Pinpoint the cell where the given text exists, returning its [x, y] midpoint coordinate. 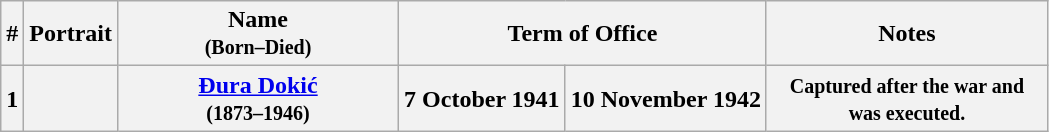
Portrait [71, 34]
Captured after the war and was executed. [906, 98]
1 [12, 98]
# [12, 34]
7 October 1941 [482, 98]
Đura Dokić(1873–1946) [258, 98]
Notes [906, 34]
Name(Born–Died) [258, 34]
Term of Office [583, 34]
10 November 1942 [666, 98]
